Capture the cell that displays the provided text and extract its [x, y] central coordinate. 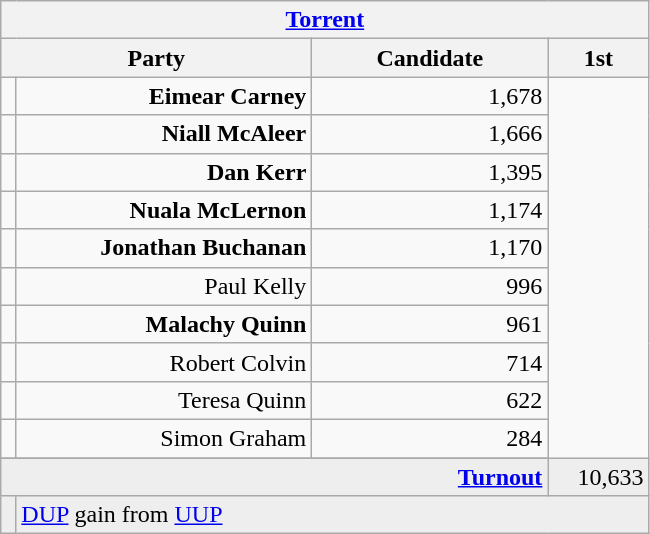
Torrent [325, 20]
Eimear Carney [164, 96]
DUP gain from UUP [332, 515]
1,170 [430, 248]
Niall McAleer [164, 134]
622 [430, 400]
996 [430, 286]
Party [156, 58]
1,174 [430, 210]
1,395 [430, 172]
714 [430, 362]
Malachy Quinn [164, 324]
Nuala McLernon [164, 210]
Candidate [430, 58]
1st [598, 58]
961 [430, 324]
Robert Colvin [164, 362]
284 [430, 438]
Simon Graham [164, 438]
10,633 [598, 477]
1,678 [430, 96]
Turnout [274, 477]
Teresa Quinn [164, 400]
Paul Kelly [164, 286]
Dan Kerr [164, 172]
Jonathan Buchanan [164, 248]
1,666 [430, 134]
